Locate the cell with the specified text and output its (x, y) center coordinate. 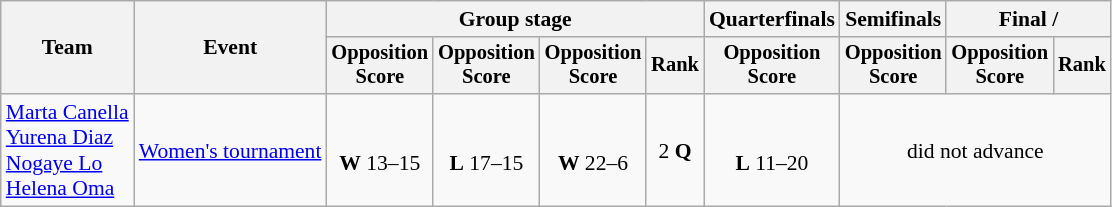
Semifinals (894, 19)
Event (230, 48)
W 22–6 (594, 150)
Marta CanellaYurena DiazNogaye LoHelena Oma (68, 150)
W 13–15 (380, 150)
Final / (1028, 19)
Team (68, 48)
2 Q (675, 150)
L 17–15 (486, 150)
Women's tournament (230, 150)
Group stage (514, 19)
L 11–20 (772, 150)
did not advance (976, 150)
Quarterfinals (772, 19)
